Output the [x, y] coordinate of the center of the cell containing the given text.  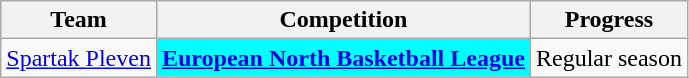
Spartak Pleven [79, 58]
Progress [608, 20]
Competition [343, 20]
Team [79, 20]
European North Basketball League [343, 58]
Regular season [608, 58]
